From the cell containing the given text, extract its center point as [X, Y] coordinate. 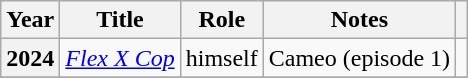
himself [222, 58]
Title [120, 20]
Year [30, 20]
Cameo (episode 1) [359, 58]
Role [222, 20]
Flex X Cop [120, 58]
Notes [359, 20]
2024 [30, 58]
